From the cell containing the given text, extract its center point as [x, y] coordinate. 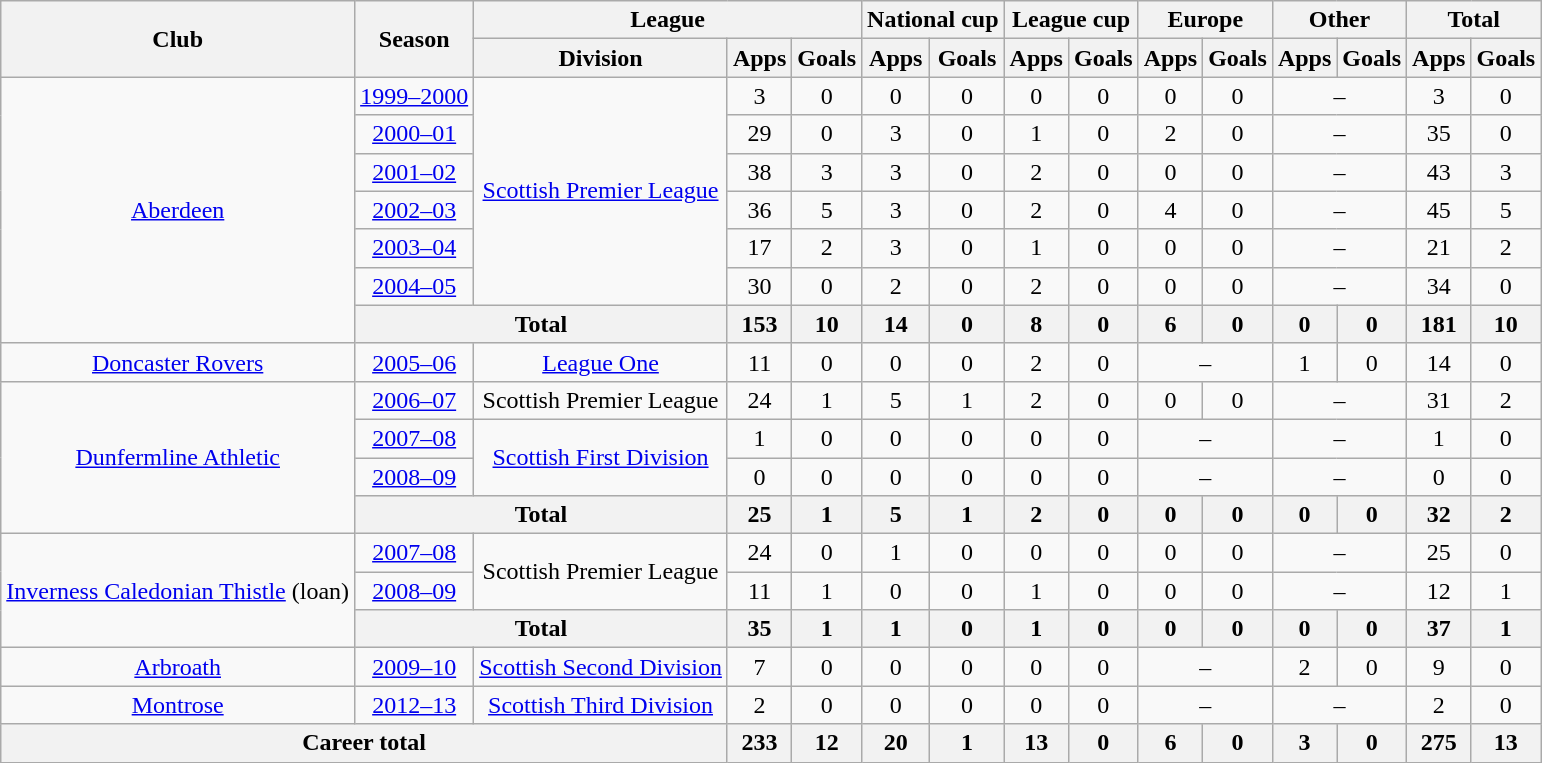
181 [1439, 324]
17 [759, 248]
2004–05 [414, 286]
2009–10 [414, 667]
43 [1439, 172]
21 [1439, 248]
37 [1439, 629]
7 [759, 667]
Arbroath [178, 667]
Scottish Third Division [601, 705]
Career total [364, 743]
National cup [933, 20]
2003–04 [414, 248]
Other [1339, 20]
153 [759, 324]
29 [759, 134]
Montrose [178, 705]
45 [1439, 210]
League One [601, 362]
Europe [1205, 20]
Club [178, 39]
League [668, 20]
30 [759, 286]
Season [414, 39]
31 [1439, 400]
Dunfermline Athletic [178, 457]
32 [1439, 515]
League cup [1071, 20]
2006–07 [414, 400]
8 [1036, 324]
38 [759, 172]
2001–02 [414, 172]
2002–03 [414, 210]
Scottish First Division [601, 457]
Aberdeen [178, 210]
2005–06 [414, 362]
Division [601, 58]
Inverness Caledonian Thistle (loan) [178, 591]
1999–2000 [414, 96]
2000–01 [414, 134]
275 [1439, 743]
Scottish Second Division [601, 667]
Doncaster Rovers [178, 362]
2012–13 [414, 705]
20 [896, 743]
34 [1439, 286]
9 [1439, 667]
36 [759, 210]
233 [759, 743]
4 [1170, 210]
